From the cell containing the given text, extract its center point as (x, y) coordinate. 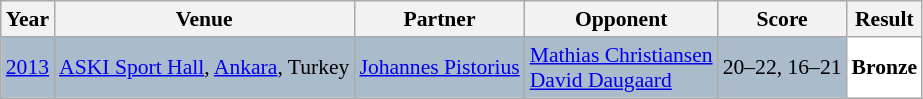
Bronze (885, 68)
Venue (204, 19)
Opponent (622, 19)
Year (28, 19)
Johannes Pistorius (439, 68)
ASKI Sport Hall, Ankara, Turkey (204, 68)
Score (782, 19)
Mathias Christiansen David Daugaard (622, 68)
20–22, 16–21 (782, 68)
Result (885, 19)
2013 (28, 68)
Partner (439, 19)
